Return the [x, y] coordinate for the center point of the cell that contains the specified text.  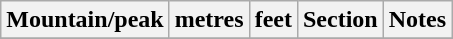
metres [209, 20]
Mountain/peak [85, 20]
Section [340, 20]
feet [273, 20]
Notes [417, 20]
